For the text-containing cell, return its midpoint in (x, y) coordinate format. 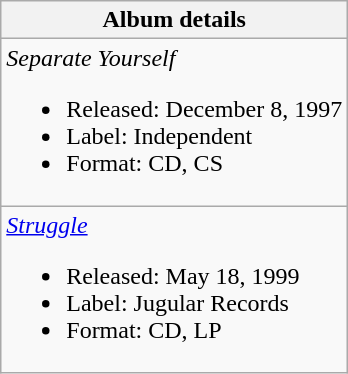
Separate YourselfReleased: December 8, 1997Label: IndependentFormat: CD, CS (174, 122)
Album details (174, 20)
StruggleReleased: May 18, 1999Label: Jugular RecordsFormat: CD, LP (174, 290)
